Identify which cell holds the provided text, then report its [x, y] central coordinate. 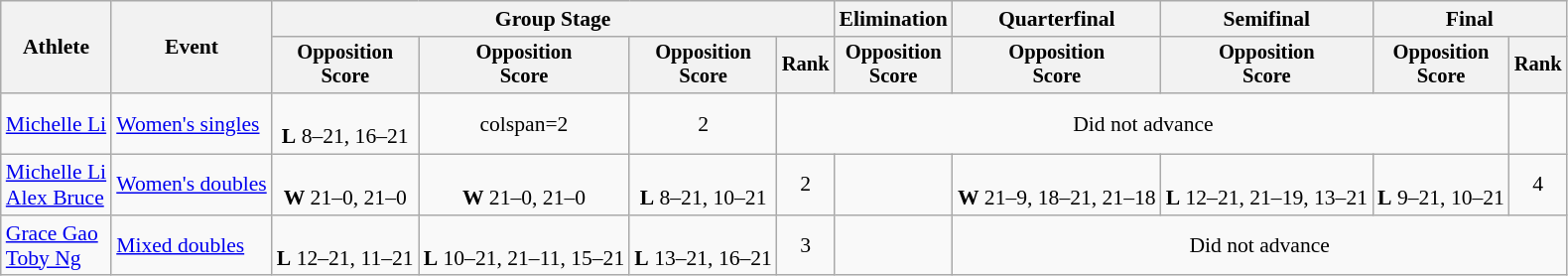
Group Stage [554, 19]
Semifinal [1266, 19]
L 13–21, 16–21 [703, 246]
L 10–21, 21–11, 15–21 [524, 246]
Event [192, 48]
L 9–21, 10–21 [1441, 185]
L 8–21, 16–21 [345, 123]
Women's doubles [192, 185]
L 8–21, 10–21 [703, 185]
Elimination [893, 19]
L 12–21, 21–19, 13–21 [1266, 185]
4 [1538, 185]
Final [1469, 19]
3 [806, 246]
colspan=2 [524, 123]
L 12–21, 11–21 [345, 246]
Athlete [56, 48]
Grace GaoToby Ng [56, 246]
Mixed doubles [192, 246]
Quarterfinal [1057, 19]
Michelle Li [56, 123]
W 21–9, 18–21, 21–18 [1057, 185]
Women's singles [192, 123]
Michelle LiAlex Bruce [56, 185]
